Pinpoint the cell where the given text exists, returning its (x, y) midpoint coordinate. 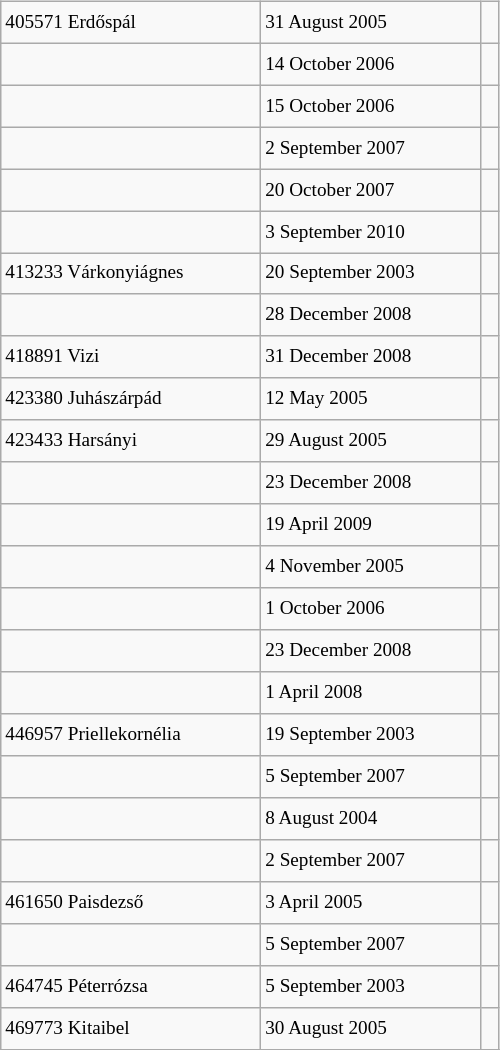
405571 Erdőspál (131, 22)
31 December 2008 (371, 357)
1 April 2008 (371, 693)
28 December 2008 (371, 315)
3 September 2010 (371, 232)
29 August 2005 (371, 441)
464745 Péterrózsa (131, 986)
413233 Várkonyiágnes (131, 274)
19 September 2003 (371, 735)
20 September 2003 (371, 274)
30 August 2005 (371, 1028)
418891 Vizi (131, 357)
446957 Priellekornélia (131, 735)
14 October 2006 (371, 64)
4 November 2005 (371, 567)
31 August 2005 (371, 22)
461650 Paisdezső (131, 902)
19 April 2009 (371, 525)
20 October 2007 (371, 190)
3 April 2005 (371, 902)
15 October 2006 (371, 106)
1 October 2006 (371, 609)
469773 Kitaibel (131, 1028)
5 September 2003 (371, 986)
12 May 2005 (371, 399)
423380 Juhászárpád (131, 399)
8 August 2004 (371, 819)
423433 Harsányi (131, 441)
